Pinpoint the cell where the given text exists, returning its [X, Y] midpoint coordinate. 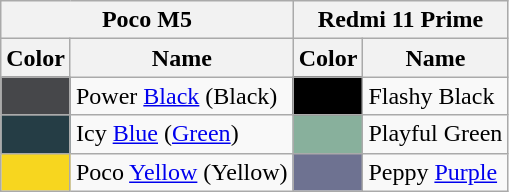
Peppy Purple [436, 172]
Icy Blue (Green) [182, 134]
Poco M5 [147, 20]
Redmi 11 Prime [400, 20]
Poco Yellow (Yellow) [182, 172]
Flashy Black [436, 96]
Power Black (Black) [182, 96]
Playful Green [436, 134]
